Capture the cell that displays the provided text and extract its [x, y] central coordinate. 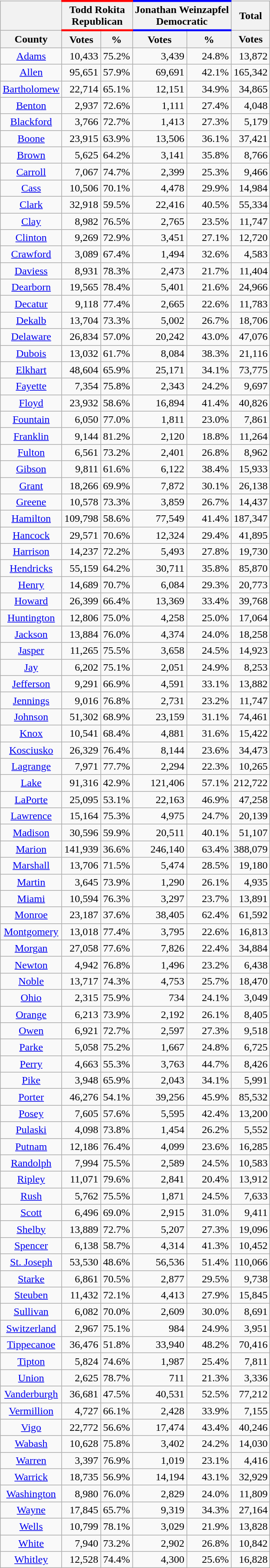
5,401 [160, 287]
9,016 [81, 700]
7,155 [250, 1411]
21.9% [209, 1526]
4,258 [160, 618]
85,532 [250, 1097]
9,466 [250, 171]
16,813 [250, 932]
Miami [31, 899]
28.5% [209, 866]
15,422 [250, 733]
4,300 [160, 1560]
3,451 [160, 238]
48.2% [209, 1345]
75.0% [117, 618]
53,530 [81, 1262]
7,994 [81, 1163]
12,528 [81, 1560]
9,697 [250, 386]
72.1% [117, 1295]
40.5% [209, 204]
Knox [31, 733]
5,824 [81, 1361]
31.0% [209, 1212]
6,082 [81, 1312]
Marion [31, 849]
2,625 [81, 1378]
6,202 [81, 667]
8,144 [160, 750]
72.9% [117, 238]
95,651 [81, 72]
8,980 [81, 1493]
7,354 [81, 386]
45.9% [209, 1097]
41,895 [250, 535]
9,811 [81, 469]
Madison [31, 833]
8,766 [250, 155]
Harrison [31, 552]
1,811 [160, 419]
18,258 [250, 634]
Benton [31, 105]
7,067 [81, 171]
81.2% [117, 436]
37,421 [250, 138]
2,428 [160, 1411]
26,138 [250, 486]
Fountain [31, 419]
1,496 [160, 965]
25,095 [81, 800]
22,714 [81, 89]
20,511 [160, 833]
2,829 [160, 1493]
29.9% [209, 188]
55,334 [250, 204]
Dearborn [31, 287]
Clark [31, 204]
County [31, 39]
2,609 [160, 1312]
91,316 [81, 783]
Starke [31, 1278]
37.6% [117, 915]
8,084 [160, 353]
Gibson [31, 469]
23,159 [160, 717]
2,902 [160, 1543]
74.4% [117, 1560]
23,187 [81, 915]
33.4% [209, 601]
Montgomery [31, 932]
18,266 [81, 486]
5,207 [160, 1229]
68.9% [117, 717]
78.7% [117, 1378]
6,861 [81, 1278]
Martin [31, 882]
1,454 [160, 1130]
30.0% [209, 1312]
15,845 [250, 1295]
Total [250, 16]
4,314 [160, 1245]
Grant [31, 486]
56.6% [117, 1427]
74.7% [117, 171]
44.7% [209, 1064]
8,962 [250, 452]
10,433 [81, 56]
55,159 [81, 568]
Posey [31, 1113]
56,536 [160, 1262]
25.3% [209, 171]
7,861 [250, 419]
Warren [31, 1460]
23.0% [209, 419]
6,496 [81, 1212]
6,725 [250, 1048]
61,592 [250, 915]
6,213 [81, 1015]
14,194 [160, 1477]
79.6% [117, 1179]
54.1% [117, 1097]
23.7% [209, 899]
34,473 [250, 750]
66.4% [117, 601]
3,766 [81, 122]
Jackson [31, 634]
2,043 [160, 1080]
White [31, 1543]
16,894 [160, 403]
Adams [31, 56]
10,452 [250, 1245]
22,772 [81, 1427]
59.5% [117, 204]
65.7% [117, 1510]
24.1% [209, 998]
2,294 [160, 767]
57.6% [117, 1113]
1,413 [160, 122]
77,212 [250, 1394]
Randolph [31, 1163]
13,506 [160, 138]
5,474 [160, 866]
2,841 [160, 1179]
74,461 [250, 717]
47,258 [250, 800]
Wayne [31, 1510]
Floyd [31, 403]
Noble [31, 981]
2,192 [160, 1015]
21,116 [250, 353]
43.4% [209, 1427]
14,923 [250, 651]
31.6% [209, 733]
62.4% [209, 915]
4,663 [81, 1064]
38.3% [209, 353]
42.9% [117, 783]
Vanderburgh [31, 1394]
11,071 [81, 1179]
22.3% [209, 767]
48.6% [117, 1262]
Wabash [31, 1444]
Franklin [31, 436]
40,531 [160, 1394]
2,877 [160, 1278]
69.9% [117, 486]
9,738 [250, 1278]
10,506 [81, 188]
63.4% [209, 849]
31.1% [209, 717]
24,966 [250, 287]
2,915 [160, 1212]
6,921 [81, 1031]
21.3% [209, 1378]
2,589 [160, 1163]
18,470 [250, 981]
11,265 [81, 651]
2,665 [160, 304]
Warrick [31, 1477]
LaPorte [31, 800]
2,120 [160, 436]
32,918 [81, 204]
15,164 [81, 816]
2,597 [160, 1031]
51.4% [209, 1262]
1,019 [160, 1460]
Lake [31, 783]
26,834 [81, 337]
30,711 [160, 568]
43.0% [209, 337]
4,478 [160, 188]
29.5% [209, 1278]
36.1% [209, 138]
Howard [31, 601]
72.6% [117, 105]
Steuben [31, 1295]
25.4% [209, 1361]
5,625 [81, 155]
2,731 [160, 700]
74.6% [117, 1361]
14,030 [250, 1444]
Delaware [31, 337]
4,942 [81, 965]
18,735 [81, 1477]
2,343 [160, 386]
22,416 [160, 204]
85,870 [250, 568]
Monroe [31, 915]
5,002 [160, 320]
Tipton [31, 1361]
12,186 [81, 1146]
77,549 [160, 519]
11,809 [250, 1493]
13,704 [81, 320]
52.5% [209, 1394]
13,891 [250, 899]
10,799 [81, 1526]
23,932 [81, 403]
15,933 [250, 469]
77.7% [117, 767]
16,828 [250, 1560]
13,369 [160, 601]
3,859 [160, 502]
19,180 [250, 866]
40,826 [250, 403]
Johnson [31, 717]
3,645 [81, 882]
1,871 [160, 1196]
12,806 [81, 618]
109,798 [81, 519]
Tippecanoe [31, 1345]
23,915 [81, 138]
Fayette [31, 386]
66.9% [117, 684]
2,937 [81, 105]
70.0% [117, 1312]
19,565 [81, 287]
Vigo [31, 1427]
8,691 [250, 1312]
6,084 [160, 585]
Elkhart [31, 370]
6,050 [81, 419]
5,552 [250, 1130]
2,967 [81, 1328]
11,783 [250, 304]
70.5% [117, 1278]
5,493 [160, 552]
34,884 [250, 948]
33,940 [160, 1345]
47.5% [117, 1394]
Boone [31, 138]
20,773 [250, 585]
12,324 [160, 535]
46.9% [209, 800]
27,164 [250, 1510]
27.4% [209, 105]
22.4% [209, 948]
246,140 [160, 849]
59.9% [117, 833]
61.6% [117, 469]
3,397 [81, 1460]
110,066 [250, 1262]
8,405 [250, 1015]
48,604 [81, 370]
11,432 [81, 1295]
39,768 [250, 601]
12,151 [160, 89]
53.1% [117, 800]
Pike [31, 1080]
St. Joseph [31, 1262]
57.9% [117, 72]
18.8% [209, 436]
Dubois [31, 353]
734 [160, 998]
75.3% [117, 816]
14,437 [250, 502]
10,594 [81, 899]
30,596 [81, 833]
Ripley [31, 1179]
212,722 [250, 783]
55.3% [117, 1064]
20.4% [209, 1179]
78.4% [117, 287]
8,931 [81, 271]
13,717 [81, 981]
18,706 [250, 320]
Dekalb [31, 320]
68.4% [117, 733]
26,329 [81, 750]
Jasper [31, 651]
Jennings [31, 700]
10,265 [250, 767]
61.7% [117, 353]
Ohio [31, 998]
1,987 [160, 1361]
Marshall [31, 866]
1,290 [160, 882]
14,689 [81, 585]
75.9% [117, 998]
13,912 [250, 1179]
78.3% [117, 271]
40,246 [250, 1427]
13,872 [250, 56]
3,141 [160, 155]
4,099 [160, 1146]
Clay [31, 221]
9,319 [160, 1510]
51.8% [117, 1345]
4,935 [250, 882]
Scott [31, 1212]
10,842 [250, 1543]
67.4% [117, 254]
36,476 [81, 1345]
Blackford [31, 122]
Decatur [31, 304]
13,200 [250, 1113]
34,865 [250, 89]
Perry [31, 1064]
13,706 [81, 866]
32,929 [250, 1477]
10,578 [81, 502]
3,658 [160, 651]
2,473 [160, 271]
3,439 [160, 56]
32.6% [209, 254]
9,518 [250, 1031]
7,605 [81, 1113]
13,828 [250, 1526]
69.0% [117, 1212]
4,583 [250, 254]
40.1% [209, 833]
27,058 [81, 948]
1,111 [160, 105]
74.3% [117, 981]
Cass [31, 188]
Hamilton [31, 519]
14,237 [81, 552]
57.1% [209, 783]
3,763 [160, 1064]
76.3% [117, 899]
4,413 [160, 1295]
76.9% [117, 1460]
4,416 [250, 1460]
Sullivan [31, 1312]
187,347 [250, 519]
63.9% [117, 138]
5,058 [81, 1048]
5,595 [160, 1113]
33.9% [209, 1411]
78.1% [117, 1526]
2,401 [160, 452]
73.8% [117, 1130]
42.4% [209, 1113]
23.1% [209, 1460]
17,474 [160, 1427]
Daviess [31, 271]
10,583 [250, 1163]
7,633 [250, 1196]
Hancock [31, 535]
2,765 [160, 221]
4,591 [160, 684]
Henry [31, 585]
70.7% [117, 585]
10,541 [81, 733]
29,571 [81, 535]
Carroll [31, 171]
Crawford [31, 254]
Fulton [31, 452]
27.1% [209, 238]
2,399 [160, 171]
3,029 [160, 1526]
Lagrange [31, 767]
1,494 [160, 254]
7,811 [250, 1361]
23.5% [209, 221]
72.2% [117, 552]
73,775 [250, 370]
43.1% [209, 1477]
Clinton [31, 238]
Wells [31, 1526]
13,889 [81, 1229]
70.1% [117, 188]
3,795 [160, 932]
17,845 [81, 1510]
38.4% [209, 469]
7,826 [160, 948]
25.0% [209, 618]
Putnam [31, 1146]
Rush [31, 1196]
7,971 [81, 767]
39,256 [160, 1097]
25.7% [209, 981]
9,291 [81, 684]
13,884 [81, 634]
Greene [31, 502]
Pulaski [31, 1130]
36.6% [117, 849]
Vermillion [31, 1411]
71.5% [117, 866]
6,438 [250, 965]
165,342 [250, 72]
4,753 [160, 981]
9,269 [81, 238]
Lawrence [31, 816]
4,881 [160, 733]
4,048 [250, 105]
42.1% [209, 72]
69,691 [160, 72]
30.1% [209, 486]
11,264 [250, 436]
5,991 [250, 1080]
388,079 [250, 849]
Whitley [31, 1560]
984 [160, 1328]
4,374 [160, 634]
9,118 [81, 304]
47,076 [250, 337]
Bartholomew [31, 89]
13,032 [81, 353]
Shelby [31, 1229]
34.3% [209, 1510]
22,163 [160, 800]
Parke [31, 1048]
Kosciusko [31, 750]
76.5% [117, 221]
70.6% [117, 535]
19,096 [250, 1229]
9,411 [250, 1212]
711 [160, 1378]
26.2% [209, 1130]
6,561 [81, 452]
Owen [31, 1031]
29.4% [209, 535]
4,727 [81, 1411]
36,681 [81, 1394]
57.0% [117, 337]
3,402 [160, 1444]
4,098 [81, 1130]
Spencer [31, 1245]
11,404 [250, 271]
10,628 [81, 1444]
34.9% [209, 89]
7,872 [160, 486]
66.1% [117, 1411]
56.9% [117, 1477]
5,179 [250, 122]
8,253 [250, 667]
Hendricks [31, 568]
41.3% [209, 1245]
14,984 [250, 188]
25.6% [209, 1560]
Jonathan WeinzapfelDemocratic [182, 16]
19,730 [250, 552]
77.6% [117, 948]
Switzerland [31, 1328]
65.1% [117, 89]
33.1% [209, 684]
121,406 [160, 783]
58.7% [117, 1245]
Porter [31, 1097]
3,297 [160, 899]
141,939 [81, 849]
51,107 [250, 833]
29.3% [209, 585]
17,064 [250, 618]
16,285 [250, 1146]
21.7% [209, 271]
20,139 [250, 816]
Brown [31, 155]
27.8% [209, 552]
8,982 [81, 221]
2,315 [81, 998]
Washington [31, 1493]
3,951 [250, 1328]
21.6% [209, 287]
Todd RokitaRepublican [97, 16]
20,242 [160, 337]
70,416 [250, 1345]
3,336 [250, 1378]
51,302 [81, 717]
13,882 [250, 684]
6,122 [160, 469]
13,018 [81, 932]
27.9% [209, 1295]
3,948 [81, 1080]
25,171 [160, 370]
1,667 [160, 1048]
Morgan [31, 948]
7,940 [81, 1543]
6,138 [81, 1245]
46,276 [81, 1097]
12,720 [250, 238]
Jay [31, 667]
26,399 [81, 601]
2,051 [160, 667]
9,144 [81, 436]
Newton [31, 965]
3,049 [250, 998]
4,975 [160, 816]
Huntington [31, 618]
Orange [31, 1015]
77.0% [117, 419]
8,426 [250, 1064]
Allen [31, 72]
24.7% [209, 816]
3,089 [81, 254]
Union [31, 1378]
5,762 [81, 1196]
Jefferson [31, 684]
38,405 [160, 915]
